Scan for the cell matching the given text and deliver its (x, y) coordinate at center. 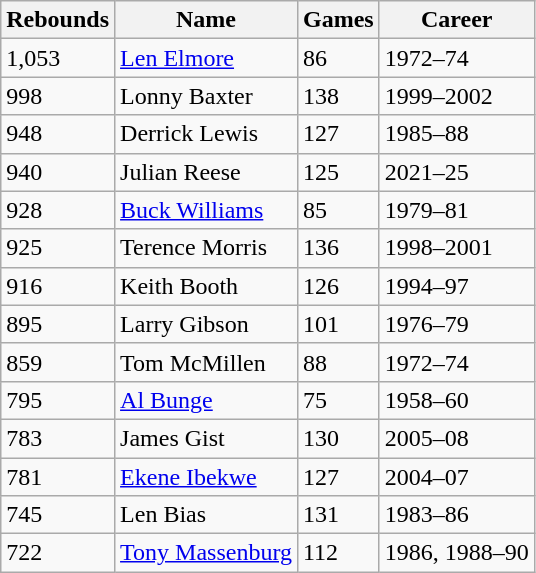
Tom McMillen (206, 362)
1958–60 (456, 400)
998 (58, 96)
Al Bunge (206, 400)
948 (58, 134)
James Gist (206, 438)
Tony Massenburg (206, 553)
136 (338, 248)
101 (338, 324)
Derrick Lewis (206, 134)
Len Elmore (206, 58)
Len Bias (206, 515)
Name (206, 20)
1998–2001 (456, 248)
1,053 (58, 58)
1994–97 (456, 286)
Games (338, 20)
745 (58, 515)
895 (58, 324)
112 (338, 553)
125 (338, 172)
Keith Booth (206, 286)
2021–25 (456, 172)
928 (58, 210)
Larry Gibson (206, 324)
88 (338, 362)
85 (338, 210)
1983–86 (456, 515)
1986, 1988–90 (456, 553)
916 (58, 286)
Terence Morris (206, 248)
Julian Reese (206, 172)
940 (58, 172)
925 (58, 248)
130 (338, 438)
Ekene Ibekwe (206, 477)
1985–88 (456, 134)
859 (58, 362)
131 (338, 515)
Lonny Baxter (206, 96)
138 (338, 96)
75 (338, 400)
2005–08 (456, 438)
781 (58, 477)
Career (456, 20)
2004–07 (456, 477)
86 (338, 58)
783 (58, 438)
126 (338, 286)
1999–2002 (456, 96)
795 (58, 400)
Buck Williams (206, 210)
1976–79 (456, 324)
1979–81 (456, 210)
Rebounds (58, 20)
722 (58, 553)
